For the text-containing cell, return its midpoint in [X, Y] coordinate format. 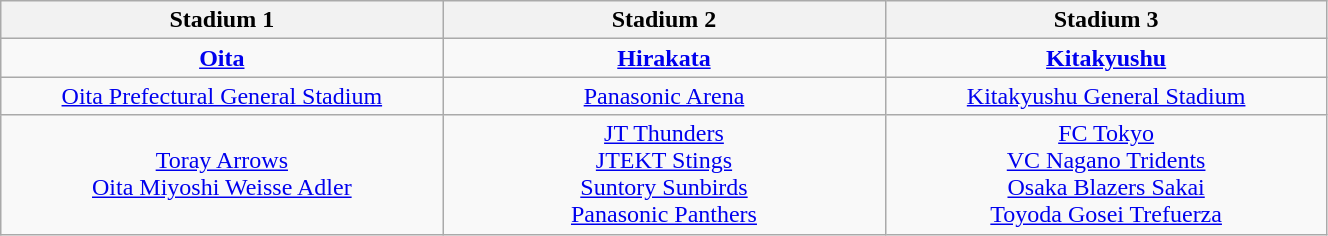
Toray ArrowsOita Miyoshi Weisse Adler [222, 174]
JT ThundersJTEKT StingsSuntory SunbirdsPanasonic Panthers [664, 174]
Stadium 2 [664, 20]
Hirakata [664, 58]
Kitakyushu General Stadium [1106, 96]
Stadium 1 [222, 20]
Kitakyushu [1106, 58]
Oita Prefectural General Stadium [222, 96]
Stadium 3 [1106, 20]
Panasonic Arena [664, 96]
Oita [222, 58]
FC Tokyo VC Nagano TridentsOsaka Blazers Sakai Toyoda Gosei Trefuerza [1106, 174]
